Identify which cell holds the provided text, then report its [X, Y] central coordinate. 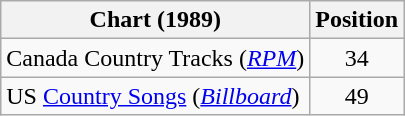
Chart (1989) [156, 20]
Canada Country Tracks (RPM) [156, 58]
Position [357, 20]
49 [357, 96]
34 [357, 58]
US Country Songs (Billboard) [156, 96]
